Locate the cell with the specified text and output its (x, y) center coordinate. 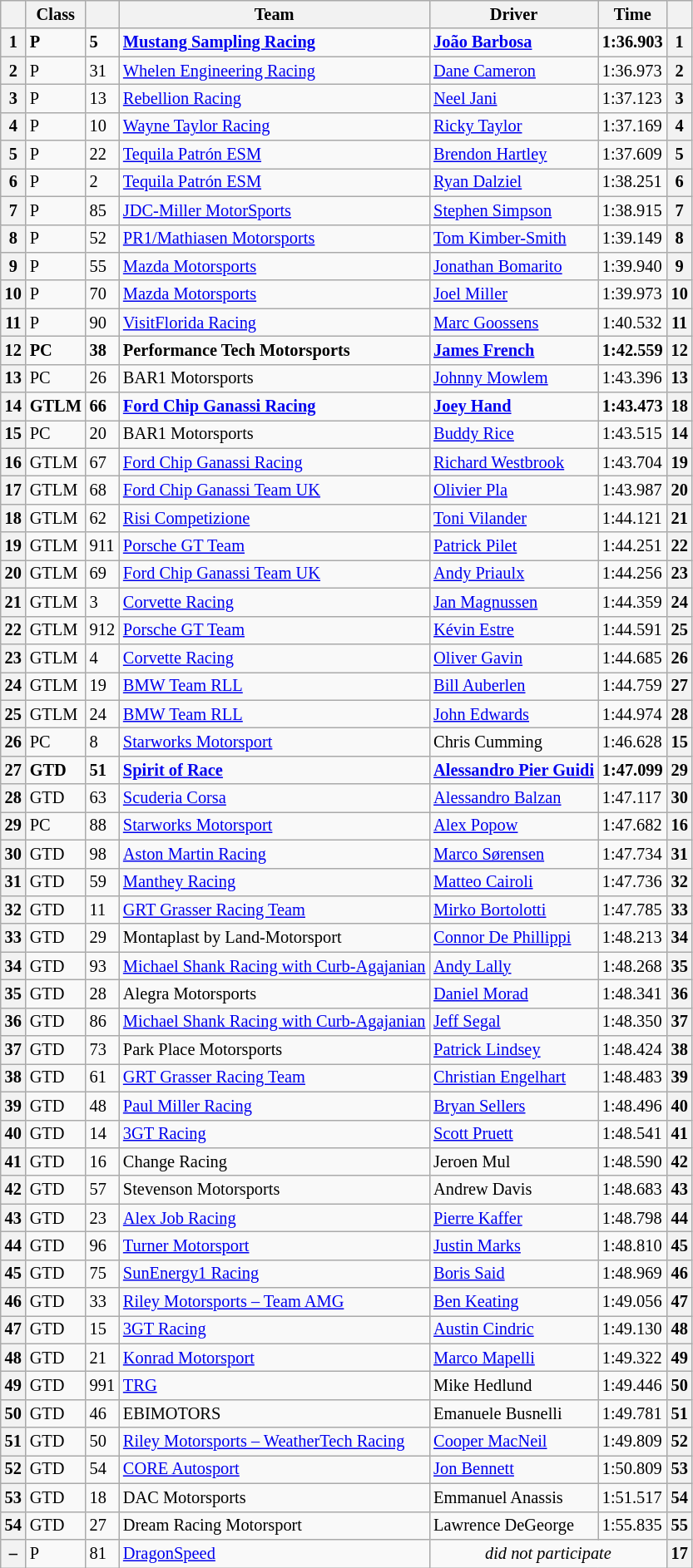
TRG (275, 1386)
1:48.213 (632, 938)
59 (102, 882)
SunEnergy1 Racing (275, 1274)
Lawrence DeGeorge (514, 1526)
85 (102, 210)
Cooper MacNeil (514, 1442)
Jonathan Bomarito (514, 266)
CORE Autosport (275, 1469)
Neel Jani (514, 98)
Alessandro Balzan (514, 798)
Jan Magnussen (514, 602)
1:47.099 (632, 770)
1:48.424 (632, 1050)
1:49.781 (632, 1413)
Pierre Kaffer (514, 1218)
Time (632, 14)
DragonSpeed (275, 1553)
1:48.350 (632, 1022)
Mustang Sampling Racing (275, 42)
912 (102, 630)
Patrick Pilet (514, 546)
Wayne Taylor Racing (275, 126)
Performance Tech Motorsports (275, 350)
Patrick Lindsey (514, 1050)
DAC Motorsports (275, 1497)
James French (514, 350)
1:47.682 (632, 826)
62 (102, 518)
– (13, 1553)
Marco Mapelli (514, 1358)
Bryan Sellers (514, 1106)
Marco Sørensen (514, 854)
1:44.359 (632, 602)
Scuderia Corsa (275, 798)
1:38.251 (632, 182)
1:49.130 (632, 1329)
Andy Priaulx (514, 574)
Jeff Segal (514, 1022)
Tom Kimber-Smith (514, 239)
93 (102, 966)
Joey Hand (514, 407)
1:43.515 (632, 434)
Christian Engelhart (514, 1077)
1:55.835 (632, 1526)
1:47.734 (632, 854)
1:49.809 (632, 1442)
Justin Marks (514, 1245)
Change Racing (275, 1161)
Chris Cumming (514, 742)
JDC-Miller MotorSports (275, 210)
1:37.609 (632, 155)
57 (102, 1190)
João Barbosa (514, 42)
Emanuele Busnelli (514, 1413)
1:36.973 (632, 71)
Aston Martin Racing (275, 854)
Joel Miller (514, 294)
Driver (514, 14)
96 (102, 1245)
61 (102, 1077)
73 (102, 1050)
1:44.121 (632, 518)
Alegra Motorsports (275, 994)
90 (102, 323)
1:48.683 (632, 1190)
66 (102, 407)
Whelen Engineering Racing (275, 71)
1:43.704 (632, 462)
1:37.123 (632, 98)
1:48.590 (632, 1161)
88 (102, 826)
1:48.483 (632, 1077)
Alex Job Racing (275, 1218)
63 (102, 798)
Spirit of Race (275, 770)
Brendon Hartley (514, 155)
Rebellion Racing (275, 98)
Emmanuel Anassis (514, 1497)
Andy Lally (514, 966)
1:43.396 (632, 378)
1:44.251 (632, 546)
Risi Competizione (275, 518)
1:49.446 (632, 1386)
Bill Auberlen (514, 686)
Jon Bennett (514, 1469)
1:44.591 (632, 630)
1:44.974 (632, 714)
Oliver Gavin (514, 658)
Jeroen Mul (514, 1161)
1:48.341 (632, 994)
Riley Motorsports – Team AMG (275, 1302)
75 (102, 1274)
Alex Popow (514, 826)
Mirko Bortolotti (514, 910)
1:44.256 (632, 574)
Daniel Morad (514, 994)
Riley Motorsports – WeatherTech Racing (275, 1442)
Buddy Rice (514, 434)
1:47.736 (632, 882)
Ben Keating (514, 1302)
1:46.628 (632, 742)
Turner Motorsport (275, 1245)
1:48.969 (632, 1274)
Toni Vilander (514, 518)
1:51.517 (632, 1497)
Paul Miller Racing (275, 1106)
Alessandro Pier Guidi (514, 770)
1:40.532 (632, 323)
67 (102, 462)
1:47.785 (632, 910)
Park Place Motorsports (275, 1050)
1:42.559 (632, 350)
1:50.809 (632, 1469)
1:43.473 (632, 407)
1:44.685 (632, 658)
Team (275, 14)
69 (102, 574)
Ricky Taylor (514, 126)
1:48.541 (632, 1134)
Connor De Phillippi (514, 938)
1:37.169 (632, 126)
Dane Cameron (514, 71)
86 (102, 1022)
911 (102, 546)
Olivier Pla (514, 490)
Austin Cindric (514, 1329)
81 (102, 1553)
1:48.496 (632, 1106)
Mike Hedlund (514, 1386)
1:39.940 (632, 266)
Johnny Mowlem (514, 378)
68 (102, 490)
1:48.798 (632, 1218)
1:48.810 (632, 1245)
Stephen Simpson (514, 210)
Scott Pruett (514, 1134)
1:47.117 (632, 798)
Matteo Cairoli (514, 882)
991 (102, 1386)
VisitFlorida Racing (275, 323)
EBIMOTORS (275, 1413)
John Edwards (514, 714)
Kévin Estre (514, 630)
1:43.987 (632, 490)
Class (56, 14)
1:39.973 (632, 294)
Boris Said (514, 1274)
70 (102, 294)
Marc Goossens (514, 323)
did not participate (547, 1553)
1:36.903 (632, 42)
1:48.268 (632, 966)
Manthey Racing (275, 882)
PR1/Mathiasen Motorsports (275, 239)
98 (102, 854)
Richard Westbrook (514, 462)
1:44.759 (632, 686)
1:39.149 (632, 239)
1:49.322 (632, 1358)
Konrad Motorsport (275, 1358)
Stevenson Motorsports (275, 1190)
1:38.915 (632, 210)
1:49.056 (632, 1302)
Ryan Dalziel (514, 182)
Dream Racing Motorsport (275, 1526)
Andrew Davis (514, 1190)
Montaplast by Land-Motorsport (275, 938)
